Output the (X, Y) coordinate of the center of the cell containing the given text.  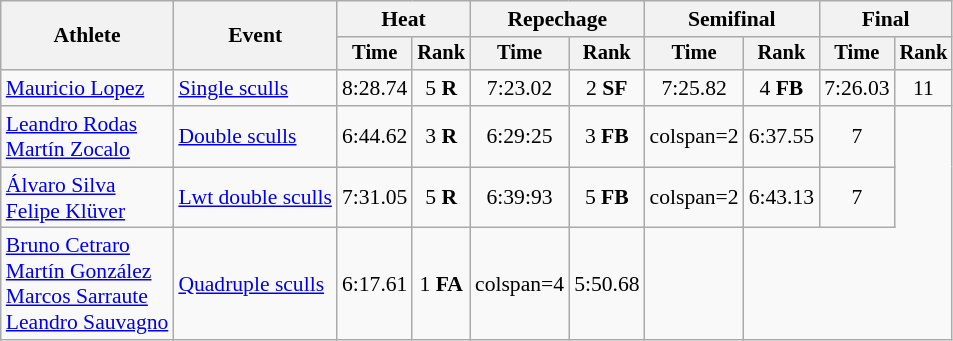
6:43.13 (782, 198)
Leandro RodasMartín Zocalo (88, 136)
7:25.82 (694, 88)
6:39:93 (520, 198)
Repechage (558, 19)
Heat (404, 19)
Semifinal (732, 19)
6:17.61 (374, 284)
3 FB (606, 136)
7:26.03 (856, 88)
6:44.62 (374, 136)
Álvaro SilvaFelipe Klüver (88, 198)
6:29:25 (520, 136)
Lwt double sculls (255, 198)
3 R (441, 136)
5 FB (606, 198)
4 FB (782, 88)
Mauricio Lopez (88, 88)
Single sculls (255, 88)
7:23.02 (520, 88)
Bruno CetraroMartín GonzálezMarcos SarrauteLeandro Sauvagno (88, 284)
Double sculls (255, 136)
11 (924, 88)
5:50.68 (606, 284)
Final (886, 19)
2 SF (606, 88)
Athlete (88, 36)
6:37.55 (782, 136)
Event (255, 36)
8:28.74 (374, 88)
colspan=4 (520, 284)
Quadruple sculls (255, 284)
1 FA (441, 284)
7:31.05 (374, 198)
